Search for the cell housing the specified text and yield its [x, y] center coordinate. 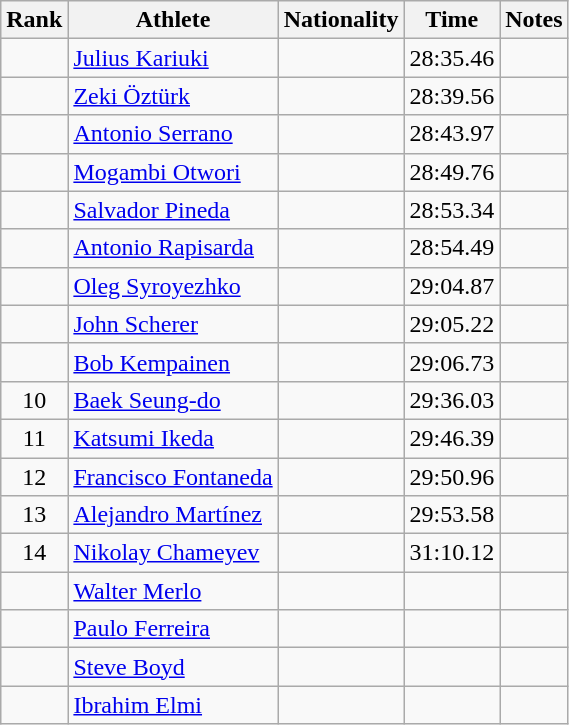
Ibrahim Elmi [173, 705]
Julius Kariuki [173, 58]
Antonio Serrano [173, 134]
John Scherer [173, 324]
11 [34, 438]
28:54.49 [452, 248]
Alejandro Martínez [173, 515]
Antonio Rapisarda [173, 248]
10 [34, 400]
Bob Kempainen [173, 362]
Time [452, 20]
28:53.34 [452, 210]
29:06.73 [452, 362]
14 [34, 553]
Steve Boyd [173, 667]
Nationality [341, 20]
28:49.76 [452, 172]
Baek Seung-do [173, 400]
Notes [534, 20]
31:10.12 [452, 553]
Zeki Öztürk [173, 96]
29:36.03 [452, 400]
12 [34, 477]
Francisco Fontaneda [173, 477]
Katsumi Ikeda [173, 438]
13 [34, 515]
29:50.96 [452, 477]
Salvador Pineda [173, 210]
Rank [34, 20]
28:35.46 [452, 58]
Walter Merlo [173, 591]
28:39.56 [452, 96]
Athlete [173, 20]
Paulo Ferreira [173, 629]
28:43.97 [452, 134]
29:53.58 [452, 515]
Nikolay Chameyev [173, 553]
29:05.22 [452, 324]
Mogambi Otwori [173, 172]
29:04.87 [452, 286]
29:46.39 [452, 438]
Oleg Syroyezhko [173, 286]
